Pinpoint the cell where the given text exists, returning its (x, y) midpoint coordinate. 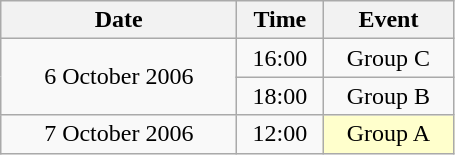
Time (280, 20)
6 October 2006 (119, 77)
Date (119, 20)
Event (388, 20)
Group C (388, 58)
7 October 2006 (119, 134)
12:00 (280, 134)
16:00 (280, 58)
Group B (388, 96)
18:00 (280, 96)
Group A (388, 134)
